Locate the cell with the specified text and output its (x, y) center coordinate. 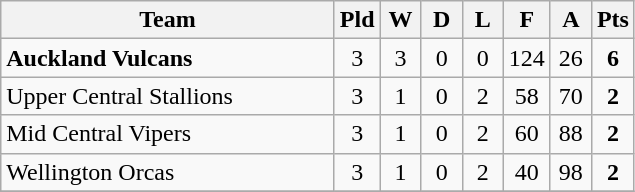
26 (570, 58)
F (526, 20)
58 (526, 96)
88 (570, 134)
Mid Central Vipers (168, 134)
Pld (357, 20)
A (570, 20)
W (400, 20)
40 (526, 172)
70 (570, 96)
60 (526, 134)
D (442, 20)
124 (526, 58)
Pts (612, 20)
98 (570, 172)
Auckland Vulcans (168, 58)
L (482, 20)
6 (612, 58)
Team (168, 20)
Wellington Orcas (168, 172)
Upper Central Stallions (168, 96)
